Detect which cell encompasses the target text, then output its [x, y] center coordinate. 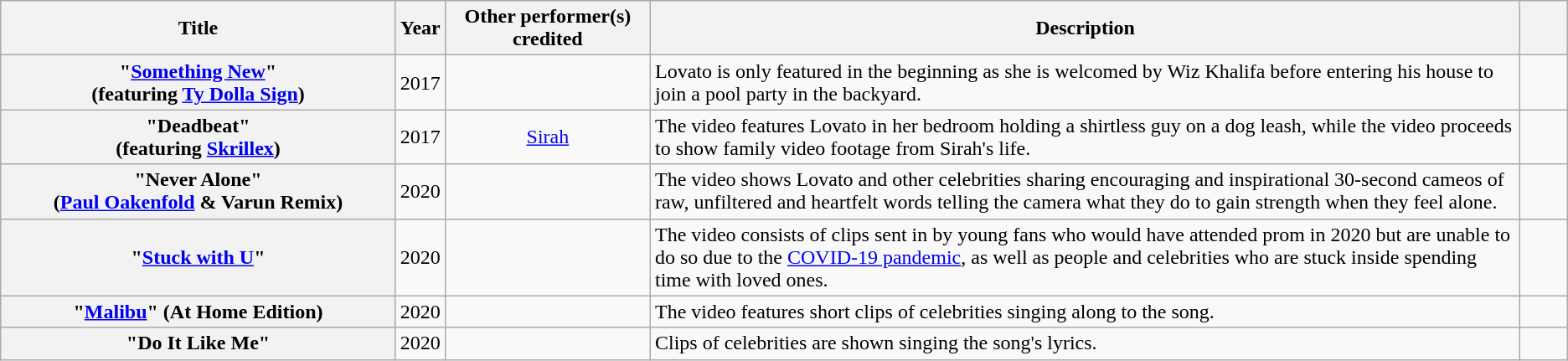
"Stuck with U" [199, 257]
"Never Alone"(Paul Oakenfold & Varun Remix) [199, 191]
"Do It Like Me" [199, 343]
"Malibu" (At Home Edition) [199, 312]
The video features short clips of celebrities singing along to the song. [1085, 312]
"Deadbeat"(featuring Skrillex) [199, 137]
Year [420, 28]
Title [199, 28]
Other performer(s) credited [548, 28]
Sirah [548, 137]
Description [1085, 28]
"Something New"(featuring Ty Dolla Sign) [199, 82]
Clips of celebrities are shown singing the song's lyrics. [1085, 343]
Lovato is only featured in the beginning as she is welcomed by Wiz Khalifa before entering his house to join a pool party in the backyard. [1085, 82]
